Find where the given text appears and provide that cell's center as [x, y] coordinate. 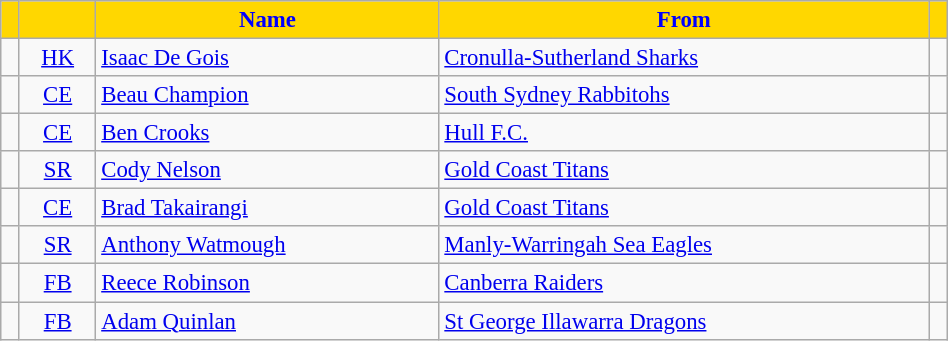
South Sydney Rabbitohs [684, 95]
Adam Quinlan [268, 321]
Ben Crooks [268, 133]
Beau Champion [268, 95]
Name [268, 20]
Anthony Watmough [268, 245]
Cronulla-Sutherland Sharks [684, 58]
HK [58, 58]
From [684, 20]
Reece Robinson [268, 283]
Hull F.C. [684, 133]
St George Illawarra Dragons [684, 321]
Canberra Raiders [684, 283]
Manly-Warringah Sea Eagles [684, 245]
Brad Takairangi [268, 208]
Cody Nelson [268, 170]
Isaac De Gois [268, 58]
